Find where the given text appears and provide that cell's center as (X, Y) coordinate. 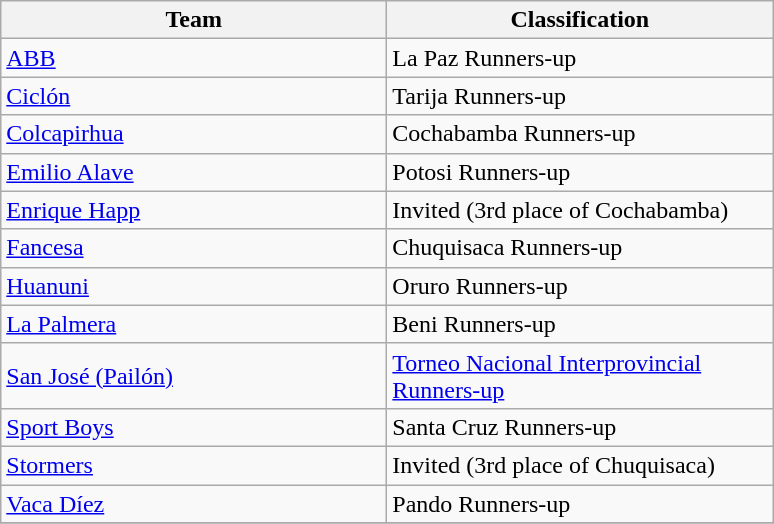
Classification (580, 20)
Pando Runners-up (580, 503)
Santa Cruz Runners-up (580, 427)
Huanuni (194, 286)
San José (Pailón) (194, 376)
Chuquisaca Runners-up (580, 248)
Oruro Runners-up (580, 286)
Tarija Runners-up (580, 96)
Fancesa (194, 248)
Vaca Díez (194, 503)
Colcapirhua (194, 134)
Cochabamba Runners-up (580, 134)
Team (194, 20)
ABB (194, 58)
Enrique Happ (194, 210)
Stormers (194, 465)
Emilio Alave (194, 172)
Ciclón (194, 96)
La Paz Runners-up (580, 58)
La Palmera (194, 324)
Potosi Runners-up (580, 172)
Beni Runners-up (580, 324)
Sport Boys (194, 427)
Invited (3rd place of Cochabamba) (580, 210)
Invited (3rd place of Chuquisaca) (580, 465)
Torneo Nacional Interprovincial Runners-up (580, 376)
